For the text-containing cell, return its midpoint in (x, y) coordinate format. 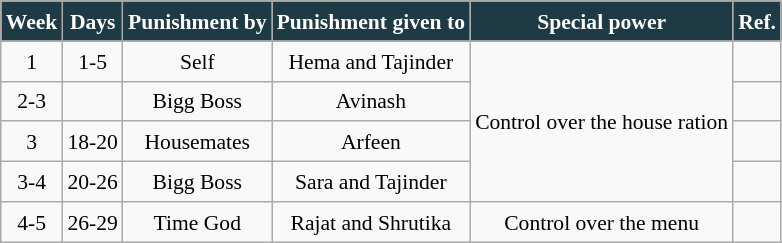
18-20 (92, 142)
Avinash (371, 101)
Housemates (198, 142)
Special power (602, 21)
Punishment by (198, 21)
Arfeen (371, 142)
3 (32, 142)
4-5 (32, 222)
3-4 (32, 182)
26-29 (92, 222)
Sara and Tajinder (371, 182)
Control over the menu (602, 222)
2-3 (32, 101)
Self (198, 61)
Days (92, 21)
Week (32, 21)
Punishment given to (371, 21)
Time God (198, 222)
1-5 (92, 61)
1 (32, 61)
Rajat and Shrutika (371, 222)
Ref. (757, 21)
Hema and Tajinder (371, 61)
20-26 (92, 182)
Control over the house ration (602, 121)
